Pinpoint the cell where the given text exists, returning its (X, Y) midpoint coordinate. 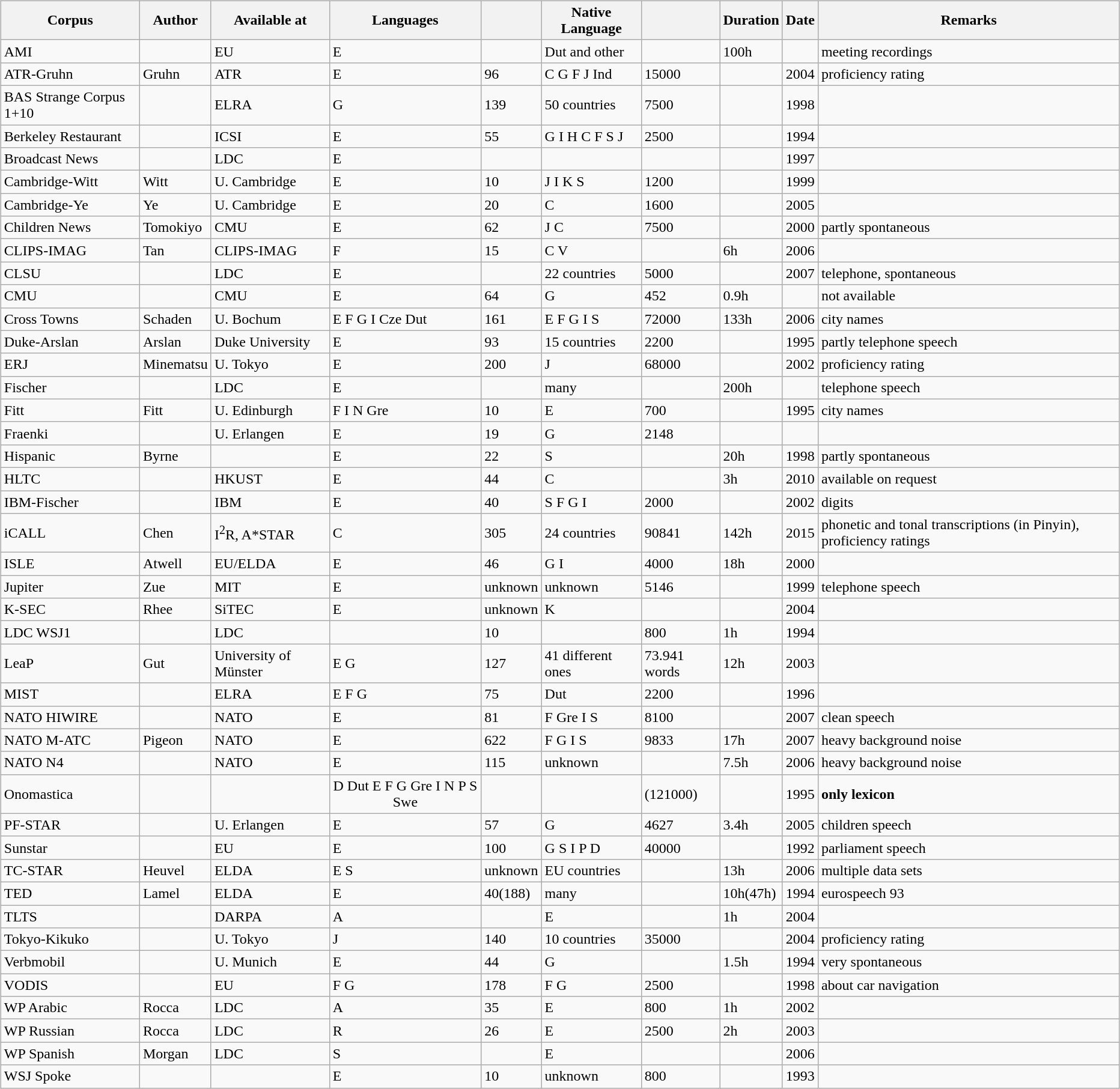
multiple data sets (969, 870)
Morgan (175, 1054)
F G I S (591, 740)
1992 (800, 848)
K (591, 610)
parliament speech (969, 848)
digits (969, 502)
46 (511, 564)
K-SEC (70, 610)
35 (511, 1008)
41 different ones (591, 663)
Zue (175, 587)
E F G I S (591, 319)
Ye (175, 205)
9833 (680, 740)
Witt (175, 182)
3.4h (751, 825)
telephone, spontaneous (969, 273)
Dut (591, 694)
clean speech (969, 717)
E S (405, 870)
C G F J Ind (591, 74)
Cambridge-Witt (70, 182)
55 (511, 136)
TLTS (70, 916)
1993 (800, 1076)
VODIS (70, 985)
IBM (270, 502)
81 (511, 717)
C V (591, 250)
University of Münster (270, 663)
G S I P D (591, 848)
Jupiter (70, 587)
MIST (70, 694)
452 (680, 296)
BAS Strange Corpus 1+10 (70, 105)
(121000) (680, 794)
ISLE (70, 564)
Hispanic (70, 456)
7.5h (751, 763)
F (405, 250)
75 (511, 694)
U. Bochum (270, 319)
Chen (175, 533)
CLSU (70, 273)
700 (680, 410)
WP Russian (70, 1031)
Verbmobil (70, 962)
HKUST (270, 479)
93 (511, 342)
68000 (680, 365)
200 (511, 365)
73.941 words (680, 663)
1997 (800, 159)
LDC WSJ1 (70, 632)
10h(47h) (751, 893)
SiTEC (270, 610)
very spontaneous (969, 962)
62 (511, 228)
24 countries (591, 533)
WP Spanish (70, 1054)
Broadcast News (70, 159)
19 (511, 433)
50 countries (591, 105)
64 (511, 296)
200h (751, 387)
MIT (270, 587)
Remarks (969, 20)
Arslan (175, 342)
about car navigation (969, 985)
Gut (175, 663)
6h (751, 250)
J I K S (591, 182)
Atwell (175, 564)
Minematsu (175, 365)
2h (751, 1031)
EU/ELDA (270, 564)
Byrne (175, 456)
1.5h (751, 962)
8100 (680, 717)
Available at (270, 20)
Duration (751, 20)
57 (511, 825)
2010 (800, 479)
Date (800, 20)
26 (511, 1031)
100h (751, 51)
NATO N4 (70, 763)
D Dut E F G Gre I N P S Swe (405, 794)
1996 (800, 694)
G I H C F S J (591, 136)
Schaden (175, 319)
17h (751, 740)
G I (591, 564)
Berkeley Restaurant (70, 136)
35000 (680, 939)
HLTC (70, 479)
eurospeech 93 (969, 893)
LeaP (70, 663)
partly telephone speech (969, 342)
Author (175, 20)
DARPA (270, 916)
96 (511, 74)
115 (511, 763)
15 countries (591, 342)
available on request (969, 479)
20h (751, 456)
children speech (969, 825)
142h (751, 533)
E F G (405, 694)
40(188) (511, 893)
ICSI (270, 136)
Tan (175, 250)
13h (751, 870)
J C (591, 228)
EU countries (591, 870)
18h (751, 564)
NATO HIWIRE (70, 717)
Lamel (175, 893)
Rhee (175, 610)
ERJ (70, 365)
F Gre I S (591, 717)
Fischer (70, 387)
Tomokiyo (175, 228)
22 (511, 456)
Cambridge-Ye (70, 205)
22 countries (591, 273)
622 (511, 740)
E G (405, 663)
ATR-Gruhn (70, 74)
not available (969, 296)
meeting recordings (969, 51)
U. Munich (270, 962)
4000 (680, 564)
S F G I (591, 502)
TC-STAR (70, 870)
I2R, A*STAR (270, 533)
IBM-Fischer (70, 502)
iCALL (70, 533)
3h (751, 479)
1200 (680, 182)
0.9h (751, 296)
133h (751, 319)
2148 (680, 433)
Pigeon (175, 740)
Onomastica (70, 794)
12h (751, 663)
WSJ Spoke (70, 1076)
5000 (680, 273)
Dut and other (591, 51)
90841 (680, 533)
72000 (680, 319)
139 (511, 105)
PF-STAR (70, 825)
305 (511, 533)
R (405, 1031)
phonetic and tonal transcriptions (in Pinyin), proficiency ratings (969, 533)
15000 (680, 74)
Duke University (270, 342)
Gruhn (175, 74)
2015 (800, 533)
E F G I Cze Dut (405, 319)
Cross Towns (70, 319)
U. Edinburgh (270, 410)
15 (511, 250)
NATO M-ATC (70, 740)
only lexicon (969, 794)
5146 (680, 587)
1600 (680, 205)
Duke-Arslan (70, 342)
Languages (405, 20)
10 countries (591, 939)
Fraenki (70, 433)
WP Arabic (70, 1008)
4627 (680, 825)
Corpus (70, 20)
Tokyo-Kikuko (70, 939)
127 (511, 663)
Native Language (591, 20)
40000 (680, 848)
AMI (70, 51)
Heuvel (175, 870)
20 (511, 205)
100 (511, 848)
Sunstar (70, 848)
178 (511, 985)
40 (511, 502)
Children News (70, 228)
161 (511, 319)
F I N Gre (405, 410)
TED (70, 893)
ATR (270, 74)
140 (511, 939)
